Search for the cell housing the specified text and yield its [X, Y] center coordinate. 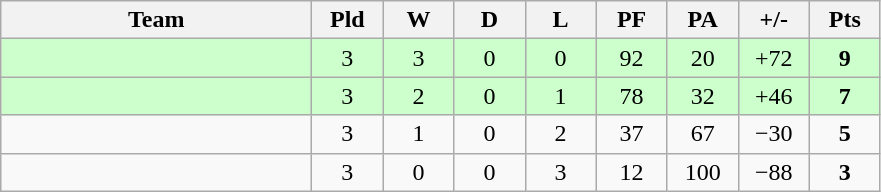
32 [702, 96]
+/- [774, 20]
L [560, 20]
PA [702, 20]
D [490, 20]
Team [156, 20]
12 [632, 172]
100 [702, 172]
5 [844, 134]
+72 [774, 58]
W [418, 20]
PF [632, 20]
−88 [774, 172]
78 [632, 96]
7 [844, 96]
9 [844, 58]
67 [702, 134]
−30 [774, 134]
37 [632, 134]
20 [702, 58]
Pld [348, 20]
92 [632, 58]
+46 [774, 96]
Pts [844, 20]
